Determine the [x, y] coordinate at the center of the cell enclosing the given text.  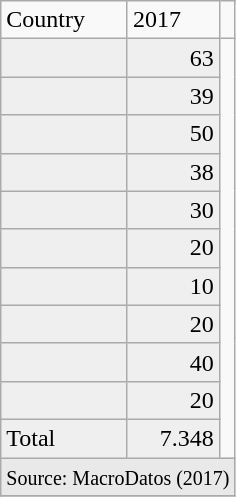
Source: MacroDatos (2017) [118, 477]
38 [173, 172]
2017 [173, 20]
50 [173, 134]
63 [173, 58]
7.348 [173, 438]
40 [173, 362]
10 [173, 286]
Total [64, 438]
30 [173, 210]
39 [173, 96]
Country [64, 20]
